Capture the cell that displays the provided text and extract its [X, Y] central coordinate. 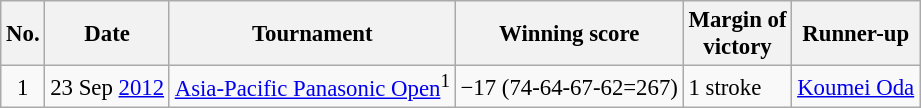
1 [23, 87]
1 stroke [738, 87]
Date [107, 34]
Asia-Pacific Panasonic Open1 [312, 87]
23 Sep 2012 [107, 87]
Margin ofvictory [738, 34]
Winning score [569, 34]
No. [23, 34]
−17 (74-64-67-62=267) [569, 87]
Tournament [312, 34]
Koumei Oda [856, 87]
Runner-up [856, 34]
